Return the (x, y) coordinate for the center point of the cell that contains the specified text.  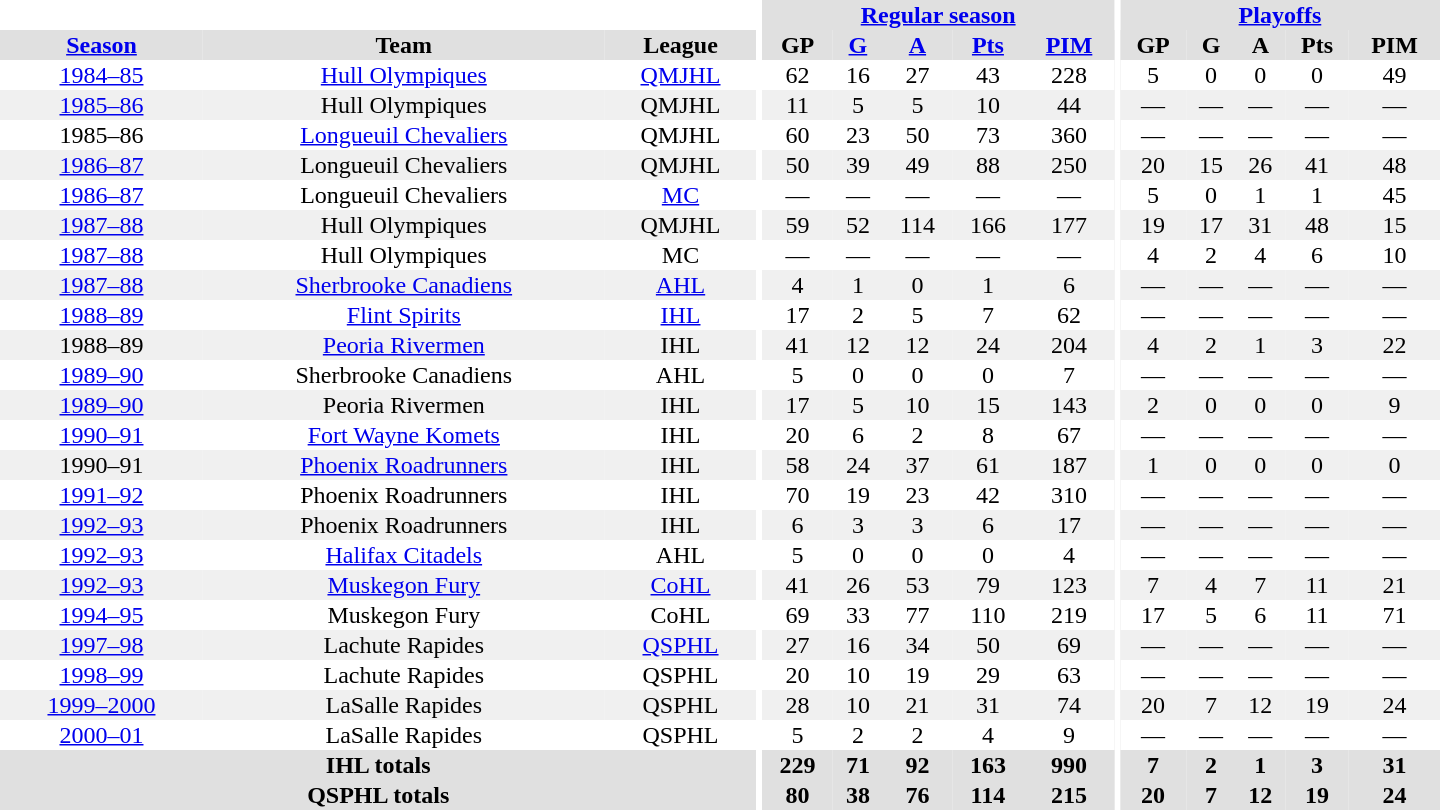
1997–98 (102, 645)
177 (1070, 225)
52 (858, 225)
88 (988, 165)
1994–95 (102, 615)
1991–92 (102, 495)
59 (798, 225)
39 (858, 165)
1984–85 (102, 75)
Team (404, 45)
70 (798, 495)
229 (798, 765)
1999–2000 (102, 705)
Regular season (938, 15)
77 (918, 615)
80 (798, 795)
42 (988, 495)
34 (918, 645)
110 (988, 615)
2000–01 (102, 735)
IHL totals (378, 765)
43 (988, 75)
58 (798, 465)
22 (1394, 345)
60 (798, 135)
61 (988, 465)
92 (918, 765)
73 (988, 135)
Halifax Citadels (404, 555)
Playoffs (1280, 15)
38 (858, 795)
28 (798, 705)
163 (988, 765)
990 (1070, 765)
33 (858, 615)
Fort Wayne Komets (404, 435)
29 (988, 675)
League (681, 45)
74 (1070, 705)
1998–99 (102, 675)
Season (102, 45)
53 (918, 585)
63 (1070, 675)
44 (1070, 105)
45 (1394, 195)
37 (918, 465)
QSPHL totals (378, 795)
310 (1070, 495)
219 (1070, 615)
8 (988, 435)
76 (918, 795)
Flint Spirits (404, 315)
67 (1070, 435)
228 (1070, 75)
204 (1070, 345)
166 (988, 225)
215 (1070, 795)
360 (1070, 135)
79 (988, 585)
143 (1070, 405)
250 (1070, 165)
123 (1070, 585)
187 (1070, 465)
